Return the [X, Y] coordinate for the center point of the cell that contains the specified text.  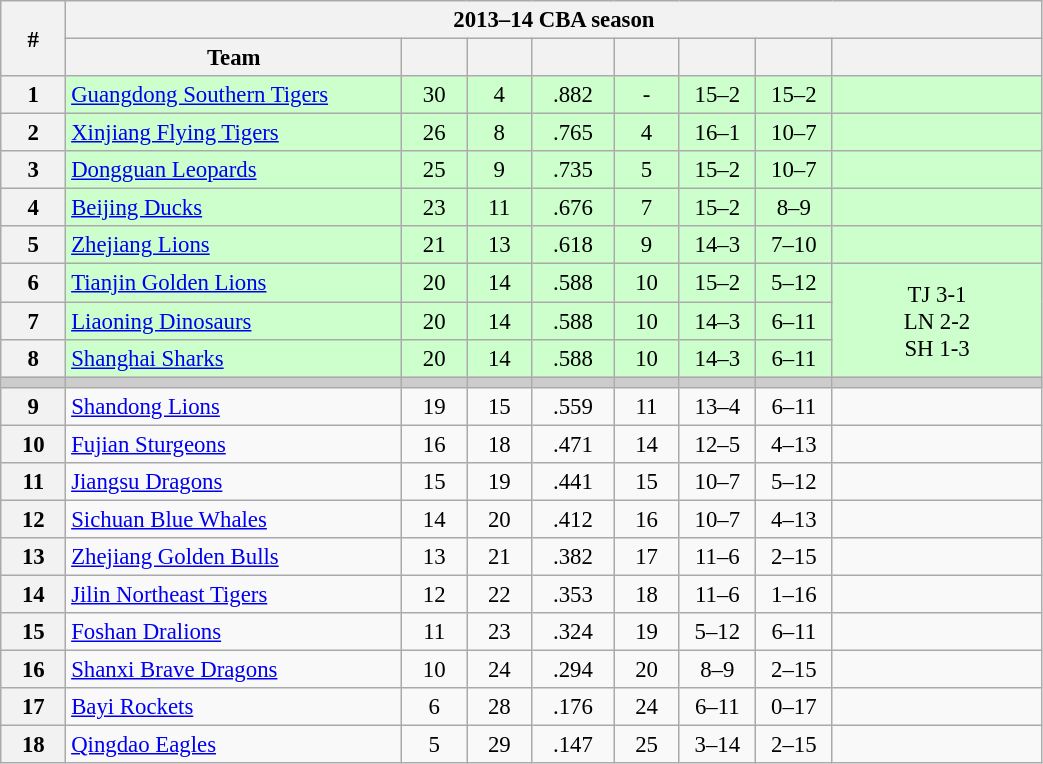
16–1 [717, 133]
.765 [573, 133]
Team [234, 58]
Qingdao Eagles [234, 745]
12–5 [717, 444]
Guangdong Southern Tigers [234, 95]
28 [500, 707]
.559 [573, 406]
- [646, 95]
0–17 [794, 707]
Jiangsu Dragons [234, 482]
Shandong Lions [234, 406]
Liaoning Dinosaurs [234, 321]
7–10 [794, 245]
.735 [573, 170]
Fujian Sturgeons [234, 444]
Bayi Rockets [234, 707]
1 [34, 95]
26 [434, 133]
.676 [573, 208]
13–4 [717, 406]
Shanxi Brave Dragons [234, 670]
.176 [573, 707]
Zhejiang Lions [234, 245]
Tianjin Golden Lions [234, 283]
TJ 3-1LN 2-2SH 1-3 [937, 320]
22 [500, 594]
3 [34, 170]
1–16 [794, 594]
.471 [573, 444]
.382 [573, 557]
Foshan Dralions [234, 632]
.294 [573, 670]
.353 [573, 594]
.882 [573, 95]
.147 [573, 745]
.412 [573, 519]
Zhejiang Golden Bulls [234, 557]
.618 [573, 245]
.324 [573, 632]
Jilin Northeast Tigers [234, 594]
30 [434, 95]
3–14 [717, 745]
Shanghai Sharks [234, 358]
2 [34, 133]
Beijing Ducks [234, 208]
Dongguan Leopards [234, 170]
Sichuan Blue Whales [234, 519]
# [34, 38]
2013–14 CBA season [554, 20]
29 [500, 745]
.441 [573, 482]
Xinjiang Flying Tigers [234, 133]
